Return [X, Y] of the center of cell containing provided text 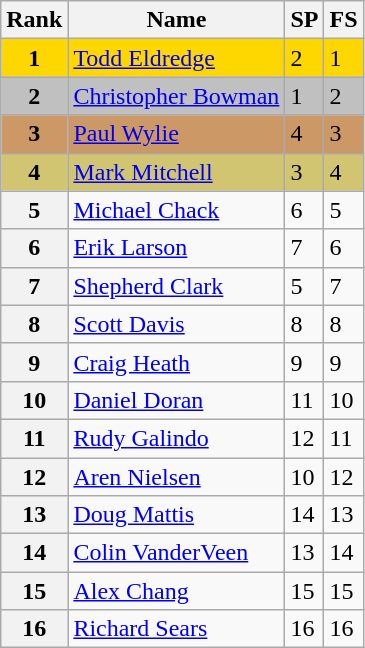
Paul Wylie [176, 134]
Richard Sears [176, 629]
SP [304, 20]
FS [344, 20]
Colin VanderVeen [176, 553]
Rank [34, 20]
Daniel Doran [176, 400]
Alex Chang [176, 591]
Mark Mitchell [176, 172]
Aren Nielsen [176, 477]
Todd Eldredge [176, 58]
Doug Mattis [176, 515]
Rudy Galindo [176, 438]
Christopher Bowman [176, 96]
Shepherd Clark [176, 286]
Scott Davis [176, 324]
Erik Larson [176, 248]
Name [176, 20]
Craig Heath [176, 362]
Michael Chack [176, 210]
